Provide the [X, Y] coordinate of the cell's center where the given text is located.  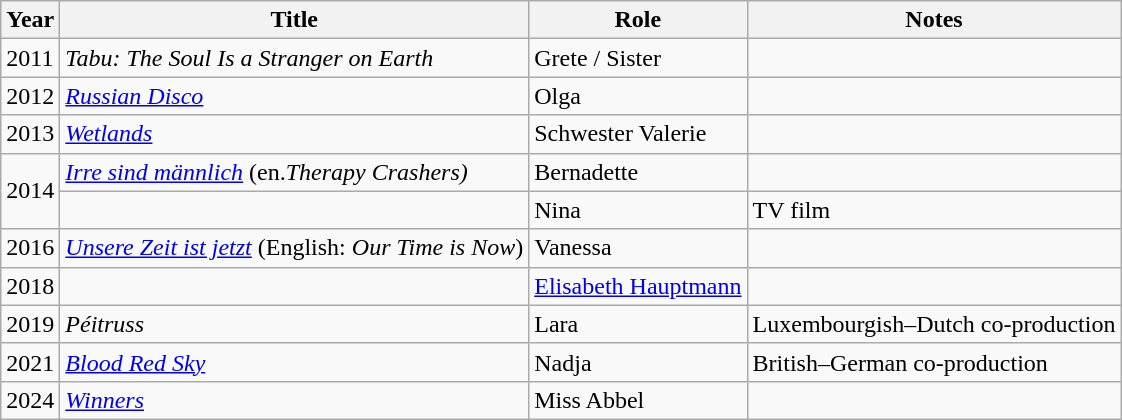
2014 [30, 191]
Winners [294, 400]
Grete / Sister [638, 58]
2021 [30, 362]
Unsere Zeit ist jetzt (English: Our Time is Now) [294, 248]
British–German co-production [934, 362]
Title [294, 20]
Vanessa [638, 248]
Year [30, 20]
2019 [30, 324]
2016 [30, 248]
2011 [30, 58]
2018 [30, 286]
2024 [30, 400]
Blood Red Sky [294, 362]
Role [638, 20]
Lara [638, 324]
Irre sind männlich (en.Therapy Crashers) [294, 172]
Wetlands [294, 134]
Olga [638, 96]
Péitruss [294, 324]
Bernadette [638, 172]
Miss Abbel [638, 400]
Russian Disco [294, 96]
2013 [30, 134]
Schwester Valerie [638, 134]
2012 [30, 96]
Tabu: The Soul Is a Stranger on Earth [294, 58]
Nadja [638, 362]
Elisabeth Hauptmann [638, 286]
TV film [934, 210]
Notes [934, 20]
Luxembourgish–Dutch co-production [934, 324]
Nina [638, 210]
